Provide the (x, y) coordinate of the cell's center where the given text is located.  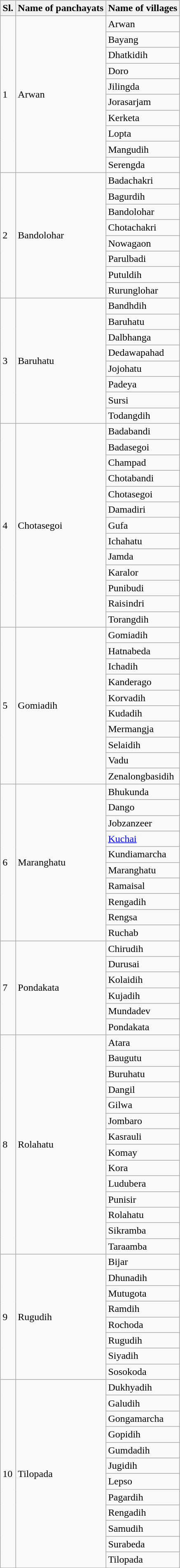
Sl. (8, 8)
Mundadev (143, 1011)
Jorasarjam (143, 102)
Ichadih (143, 666)
Vadu (143, 761)
Gongamarcha (143, 1419)
Kudadih (143, 714)
Bandhdih (143, 306)
Komay (143, 1152)
Kuchai (143, 839)
Chotachakri (143, 228)
Korvadih (143, 698)
3 (8, 361)
Samudih (143, 1528)
Name of villages (143, 8)
10 (8, 1473)
Torangdih (143, 619)
Kujadih (143, 996)
Dedawapahad (143, 353)
Durusai (143, 964)
Zenalongbasidih (143, 776)
Selaidih (143, 745)
Ramdih (143, 1309)
Todangdih (143, 415)
Dhatkidih (143, 55)
Badabandi (143, 431)
Mutugota (143, 1293)
Putuldih (143, 275)
Rochoda (143, 1325)
Hatnabeda (143, 651)
Doro (143, 71)
8 (8, 1145)
Punibudi (143, 588)
Gilwa (143, 1105)
Badachakri (143, 180)
Kundiamarcha (143, 854)
Kolaidih (143, 980)
4 (8, 525)
Sikramba (143, 1231)
Bijar (143, 1262)
Padeya (143, 384)
Mangudih (143, 149)
1 (8, 95)
Buruhatu (143, 1074)
Lopta (143, 133)
Dhunadih (143, 1278)
9 (8, 1317)
Ichahatu (143, 541)
Sosokoda (143, 1372)
Jojohatu (143, 369)
Gumdadih (143, 1450)
Bayang (143, 40)
Jombaro (143, 1121)
Taraamba (143, 1246)
Name of panchayats (61, 8)
Chotabandi (143, 478)
Jugidih (143, 1466)
Mermangja (143, 729)
Kanderago (143, 682)
Jobzanzeer (143, 823)
Bagurdih (143, 196)
Serengda (143, 165)
Damadiri (143, 510)
Dangil (143, 1090)
Dango (143, 807)
Chirudih (143, 948)
2 (8, 235)
Baugutu (143, 1058)
Ruchab (143, 933)
Galudih (143, 1403)
Gufa (143, 525)
Dalbhanga (143, 337)
5 (8, 706)
Kasrauli (143, 1136)
Raisindri (143, 604)
Rengsa (143, 917)
Punisir (143, 1199)
Parulbadi (143, 259)
Gopidih (143, 1434)
Pagardih (143, 1497)
Jilingda (143, 86)
Jamda (143, 557)
Kerketa (143, 118)
Siyadih (143, 1356)
Bhukunda (143, 792)
Rurunglohar (143, 290)
Champad (143, 463)
Dukhyadih (143, 1387)
Karalor (143, 572)
Lepso (143, 1482)
6 (8, 862)
7 (8, 987)
Atara (143, 1043)
Nowagaon (143, 243)
Sursi (143, 400)
Ramaisal (143, 886)
Surabeda (143, 1544)
Kora (143, 1168)
Ludubera (143, 1183)
Badasegoi (143, 447)
